Determine the [X, Y] coordinate at the center of the cell enclosing the given text.  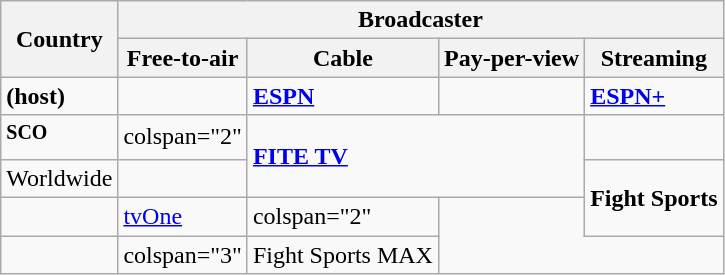
Country [60, 39]
ESPN [342, 96]
Fight Sports [654, 197]
Free-to-air [183, 58]
Worldwide [60, 178]
tvOne [183, 217]
Pay-per-view [511, 58]
colspan="3" [183, 255]
ESPN+ [654, 96]
Fight Sports MAX [342, 255]
SCO [60, 138]
FITE TV [416, 156]
(host) [60, 96]
Streaming [654, 58]
Cable [342, 58]
Broadcaster [420, 20]
